Find where the given text appears and provide that cell's center as (X, Y) coordinate. 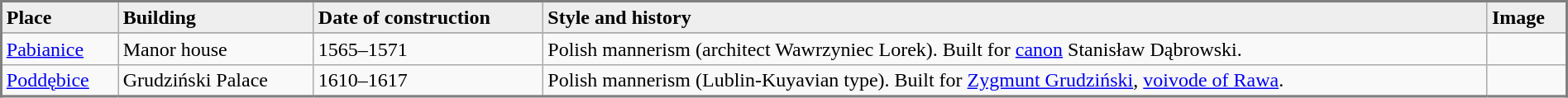
Polish mannerism (Lublin-Kuyavian type). Built for Zygmunt Grudziński, voivode of Rawa. (1016, 80)
Manor house (216, 49)
Grudziński Palace (216, 80)
Building (216, 18)
Image (1527, 18)
1610–1617 (428, 80)
Polish mannerism (architect Wawrzyniec Lorek). Built for canon Stanisław Dąbrowski. (1016, 49)
Place (60, 18)
Date of construction (428, 18)
Poddębice (60, 80)
Style and history (1016, 18)
1565–1571 (428, 49)
Pabianice (60, 49)
